Detect which cell encompasses the target text, then output its [x, y] center coordinate. 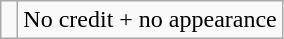
No credit + no appearance [150, 20]
